Identify which cell holds the provided text, then report its (x, y) central coordinate. 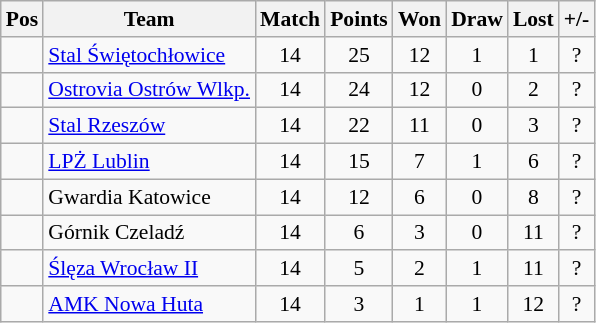
25 (359, 55)
Points (359, 19)
Ostrovia Ostrów Wlkp. (149, 90)
Lost (534, 19)
Gwardia Katowice (149, 197)
24 (359, 90)
15 (359, 162)
Draw (477, 19)
7 (420, 162)
Stal Świętochłowice (149, 55)
Pos (22, 19)
LPŻ Lublin (149, 162)
+/- (577, 19)
Won (420, 19)
8 (534, 197)
5 (359, 269)
Match (290, 19)
Team (149, 19)
Ślęza Wrocław II (149, 269)
Górnik Czeladź (149, 233)
AMK Nowa Huta (149, 304)
22 (359, 126)
Stal Rzeszów (149, 126)
